Scan for the cell matching the given text and deliver its (x, y) coordinate at center. 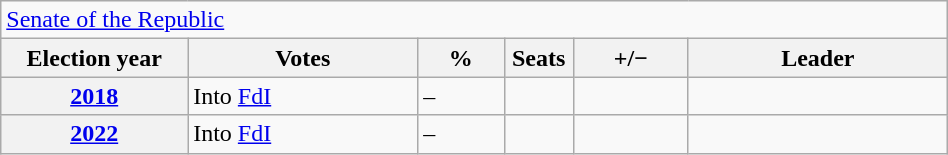
Seats (538, 58)
2022 (94, 134)
+/− (630, 58)
Leader (818, 58)
2018 (94, 96)
Election year (94, 58)
Senate of the Republic (474, 20)
% (461, 58)
Votes (303, 58)
